Locate the cell with the specified text and output its (X, Y) center coordinate. 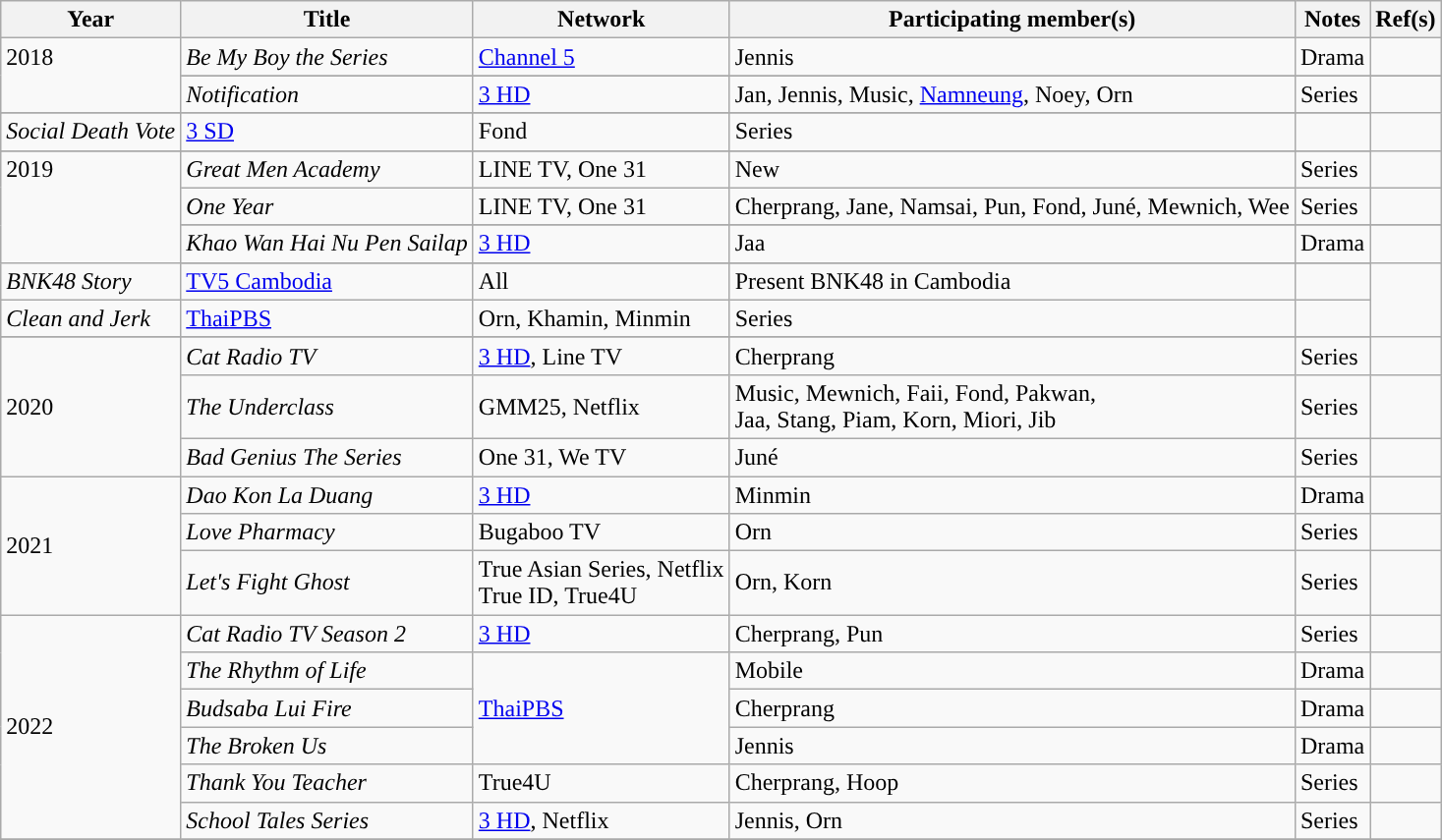
Notification (327, 94)
Social Death Vote (90, 132)
Channel 5 (602, 57)
Cherprang, Jane, Namsai, Pun, Fond, Juné, Mewnich, Wee (1012, 206)
Ref(s) (1406, 20)
2018 (90, 76)
One Year (327, 206)
2020 (90, 407)
Year (90, 20)
One 31, We TV (602, 457)
Mobile (1012, 671)
Jan, Jennis, Music, Namneung, Noey, Orn (1012, 94)
Orn (1012, 532)
Cherprang, Pun (1012, 634)
Khao Wan Hai Nu Pen Sailap (327, 244)
Jennis, Orn (1012, 820)
School Tales Series (327, 820)
Jaa (1012, 244)
True Asian Series, Netflix True ID, True4U (602, 584)
Cherprang, Hoop (1012, 783)
2022 (90, 727)
Orn, Khamin, Minmin (602, 318)
Notes (1332, 20)
All (602, 281)
Title (327, 20)
Minmin (1012, 494)
Love Pharmacy (327, 532)
Music, Mewnich, Faii, Fond, Pakwan, Jaa, Stang, Piam, Korn, Miori, Jib (1012, 407)
True4U (602, 783)
Let's Fight Ghost (327, 584)
New (1012, 169)
Budsaba Lui Fire (327, 708)
Be My Boy the Series (327, 57)
Dao Kon La Duang (327, 494)
3 HD, Line TV (602, 356)
The Broken Us (327, 746)
The Rhythm of Life (327, 671)
The Underclass (327, 407)
BNK48 Story (90, 281)
3 HD, Netflix (602, 820)
Cat Radio TV (327, 356)
3 SD (327, 132)
TV5 Cambodia (327, 281)
Great Men Academy (327, 169)
Thank You Teacher (327, 783)
Fond (602, 132)
Participating member(s) (1012, 20)
Cat Radio TV Season 2 (327, 634)
Network (602, 20)
GMM25, Netflix (602, 407)
Present BNK48 in Cambodia (1012, 281)
2019 (90, 206)
Juné (1012, 457)
Bugaboo TV (602, 532)
Orn, Korn (1012, 584)
Bad Genius The Series (327, 457)
2021 (90, 544)
Clean and Jerk (90, 318)
